Find where the given text appears and provide that cell's center as (x, y) coordinate. 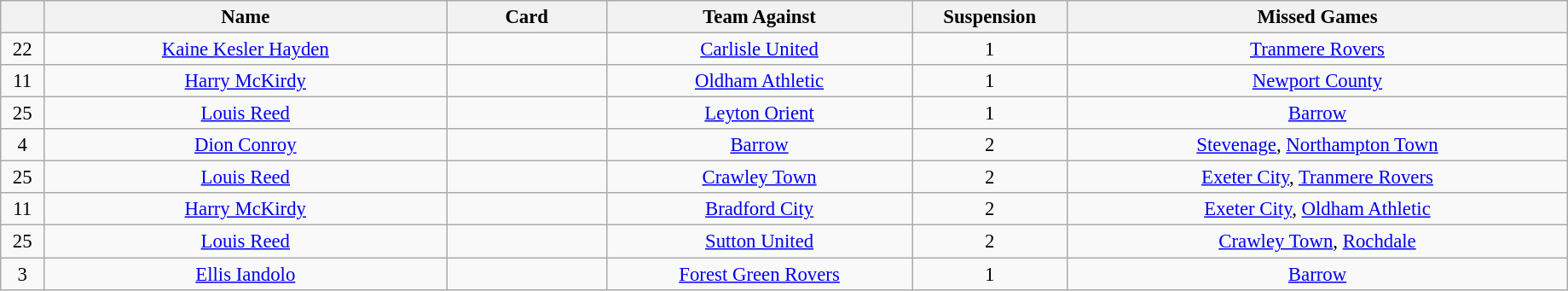
Dion Conroy (246, 145)
Crawley Town (759, 178)
Ellis Iandolo (246, 274)
Card (527, 17)
Exeter City, Oldham Athletic (1318, 209)
Bradford City (759, 209)
Stevenage, Northampton Town (1318, 145)
Sutton United (759, 242)
Oldham Athletic (759, 81)
Forest Green Rovers (759, 274)
Team Against (759, 17)
4 (22, 145)
Newport County (1318, 81)
Name (246, 17)
Suspension (990, 17)
Missed Games (1318, 17)
Tranmere Rovers (1318, 49)
Crawley Town, Rochdale (1318, 242)
22 (22, 49)
Leyton Orient (759, 113)
Carlisle United (759, 49)
3 (22, 274)
Exeter City, Tranmere Rovers (1318, 178)
Kaine Kesler Hayden (246, 49)
